Search for the cell housing the specified text and yield its (x, y) center coordinate. 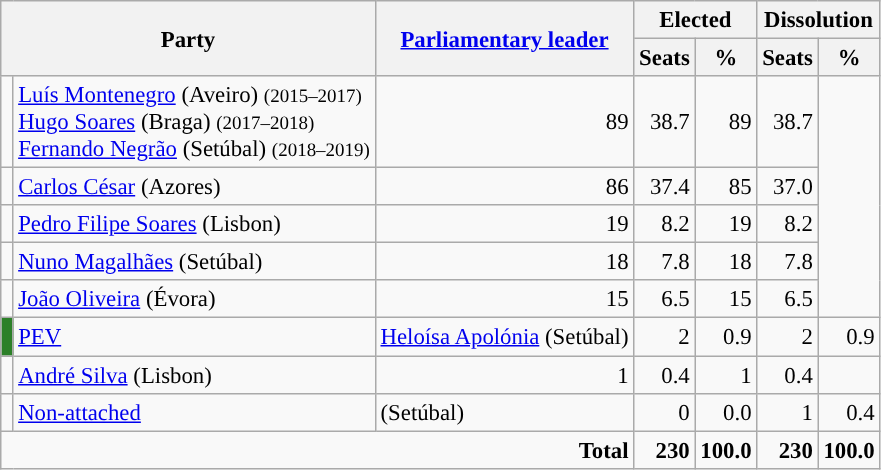
Total (318, 450)
Elected (696, 20)
Non-attached (194, 412)
Parliamentary leader (504, 38)
Party (188, 38)
Luís Montenegro (Aveiro) (2015–2017)Hugo Soares (Braga) (2017–2018)Fernando Negrão (Setúbal) (2018–2019) (194, 122)
85 (726, 187)
37.0 (788, 187)
João Oliveira (Évora) (194, 299)
Heloísa Apolónia (Setúbal) (504, 337)
Carlos César (Azores) (194, 187)
86 (504, 187)
PEV (194, 337)
Pedro Filipe Soares (Lisbon) (194, 224)
37.4 (664, 187)
André Silva (Lisbon) (194, 375)
0.0 (726, 412)
Nuno Magalhães (Setúbal) (194, 262)
Dissolution (818, 20)
0 (664, 412)
(Setúbal) (504, 412)
